Find where the given text appears and provide that cell's center as (x, y) coordinate. 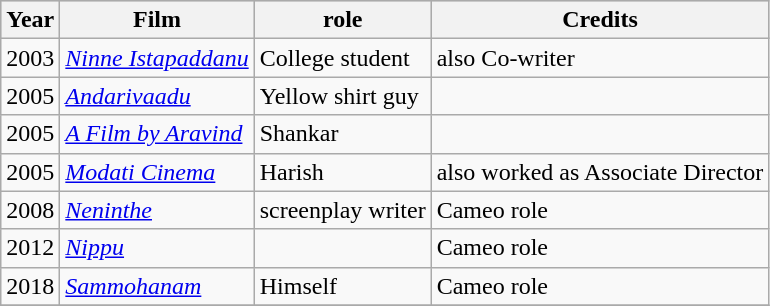
2003 (30, 58)
Andarivaadu (157, 96)
Yellow shirt guy (342, 96)
2008 (30, 210)
2018 (30, 286)
Nippu (157, 248)
2012 (30, 248)
Sammohanam (157, 286)
screenplay writer (342, 210)
Film (157, 20)
also Co-writer (600, 58)
Harish (342, 172)
College student (342, 58)
Ninne Istapaddanu (157, 58)
Year (30, 20)
Shankar (342, 134)
Neninthe (157, 210)
Credits (600, 20)
Modati Cinema (157, 172)
A Film by Aravind (157, 134)
role (342, 20)
also worked as Associate Director (600, 172)
Himself (342, 286)
